Output the (X, Y) coordinate of the center of the cell containing the given text.  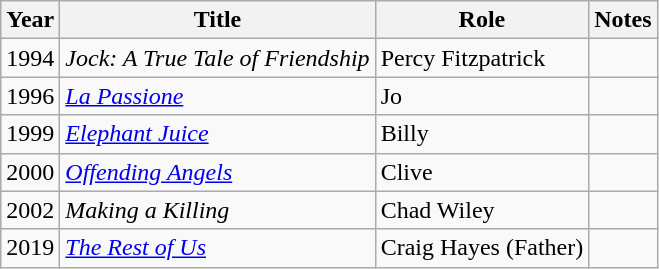
1996 (30, 96)
Making a Killing (218, 210)
Title (218, 20)
Jock: A True Tale of Friendship (218, 58)
Craig Hayes (Father) (482, 248)
Billy (482, 134)
Elephant Juice (218, 134)
Jo (482, 96)
Clive (482, 172)
Offending Angels (218, 172)
Chad Wiley (482, 210)
2000 (30, 172)
Year (30, 20)
2019 (30, 248)
1999 (30, 134)
La Passione (218, 96)
Percy Fitzpatrick (482, 58)
1994 (30, 58)
Notes (623, 20)
The Rest of Us (218, 248)
2002 (30, 210)
Role (482, 20)
